Locate the cell with the specified text and output its (X, Y) center coordinate. 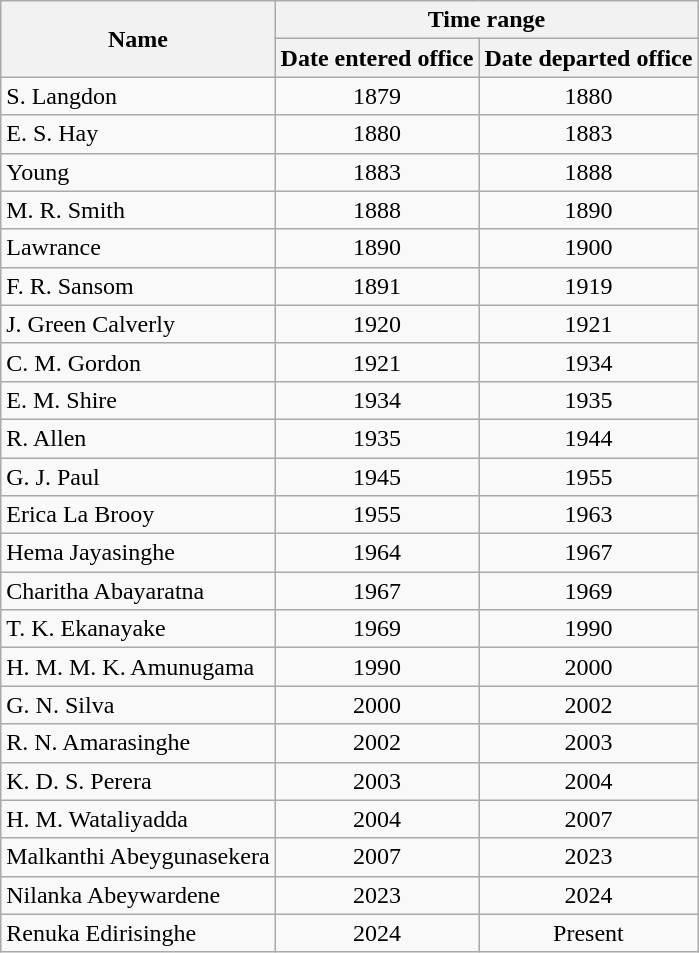
Present (588, 933)
1879 (377, 96)
1944 (588, 438)
M. R. Smith (138, 210)
E. S. Hay (138, 134)
Renuka Edirisinghe (138, 933)
F. R. Sansom (138, 286)
G. J. Paul (138, 477)
J. Green Calverly (138, 324)
H. M. M. K. Amunugama (138, 667)
1963 (588, 515)
G. N. Silva (138, 705)
Erica La Brooy (138, 515)
C. M. Gordon (138, 362)
Lawrance (138, 248)
1891 (377, 286)
1920 (377, 324)
1945 (377, 477)
Name (138, 39)
K. D. S. Perera (138, 781)
1900 (588, 248)
Date entered office (377, 58)
R. N. Amarasinghe (138, 743)
Date departed office (588, 58)
H. M. Wataliyadda (138, 819)
S. Langdon (138, 96)
E. M. Shire (138, 400)
Charitha Abayaratna (138, 591)
1964 (377, 553)
R. Allen (138, 438)
Hema Jayasinghe (138, 553)
Young (138, 172)
Malkanthi Abeygunasekera (138, 857)
Time range (486, 20)
Nilanka Abeywardene (138, 895)
1919 (588, 286)
T. K. Ekanayake (138, 629)
